Capture the cell that displays the provided text and extract its [x, y] central coordinate. 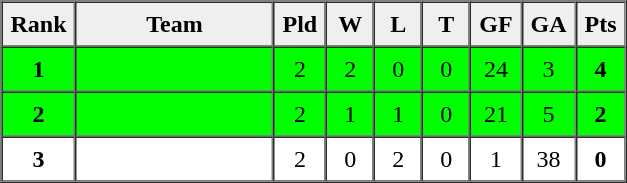
21 [496, 114]
GF [496, 24]
Pld [300, 24]
GA [549, 24]
L [398, 24]
24 [496, 68]
W [350, 24]
4 [601, 68]
Pts [601, 24]
T [446, 24]
Rank [39, 24]
5 [549, 114]
Team [175, 24]
38 [549, 158]
